Locate the cell with the specified text and output its (X, Y) center coordinate. 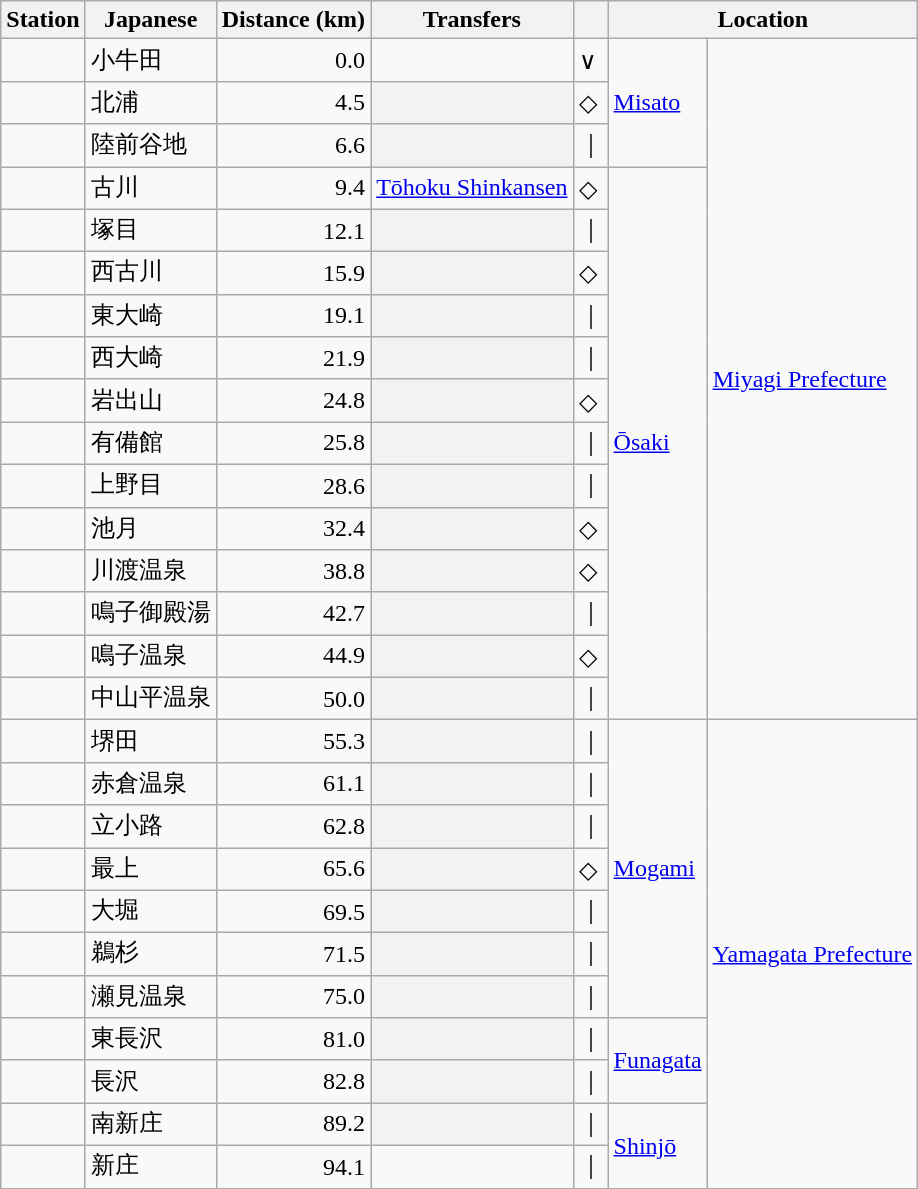
西古川 (150, 274)
94.1 (293, 1166)
32.4 (293, 528)
西大崎 (150, 358)
鳴子御殿湯 (150, 614)
Mogami (658, 869)
Miyagi Prefecture (812, 380)
塚目 (150, 230)
75.0 (293, 996)
69.5 (293, 912)
北浦 (150, 102)
南新庄 (150, 1124)
∨ (590, 60)
立小路 (150, 826)
岩出山 (150, 400)
24.8 (293, 400)
Yamagata Prefecture (812, 954)
最上 (150, 870)
東長沢 (150, 1040)
Ōsaki (658, 442)
65.6 (293, 870)
12.1 (293, 230)
Funagata (658, 1060)
62.8 (293, 826)
Distance (km) (293, 20)
鵜杉 (150, 954)
長沢 (150, 1082)
4.5 (293, 102)
Shinjō (658, 1146)
89.2 (293, 1124)
Station (43, 20)
42.7 (293, 614)
9.4 (293, 188)
Transfers (472, 20)
東大崎 (150, 316)
21.9 (293, 358)
Tōhoku Shinkansen (472, 188)
55.3 (293, 742)
50.0 (293, 698)
Misato (658, 103)
陸前谷地 (150, 146)
25.8 (293, 444)
0.0 (293, 60)
38.8 (293, 572)
Japanese (150, 20)
瀬見温泉 (150, 996)
新庄 (150, 1166)
81.0 (293, 1040)
有備館 (150, 444)
古川 (150, 188)
赤倉温泉 (150, 784)
小牛田 (150, 60)
川渡温泉 (150, 572)
上野目 (150, 486)
Location (763, 20)
82.8 (293, 1082)
堺田 (150, 742)
鳴子温泉 (150, 656)
61.1 (293, 784)
池月 (150, 528)
19.1 (293, 316)
6.6 (293, 146)
大堀 (150, 912)
44.9 (293, 656)
中山平温泉 (150, 698)
28.6 (293, 486)
71.5 (293, 954)
15.9 (293, 274)
